Find where the given text appears and provide that cell's center as [X, Y] coordinate. 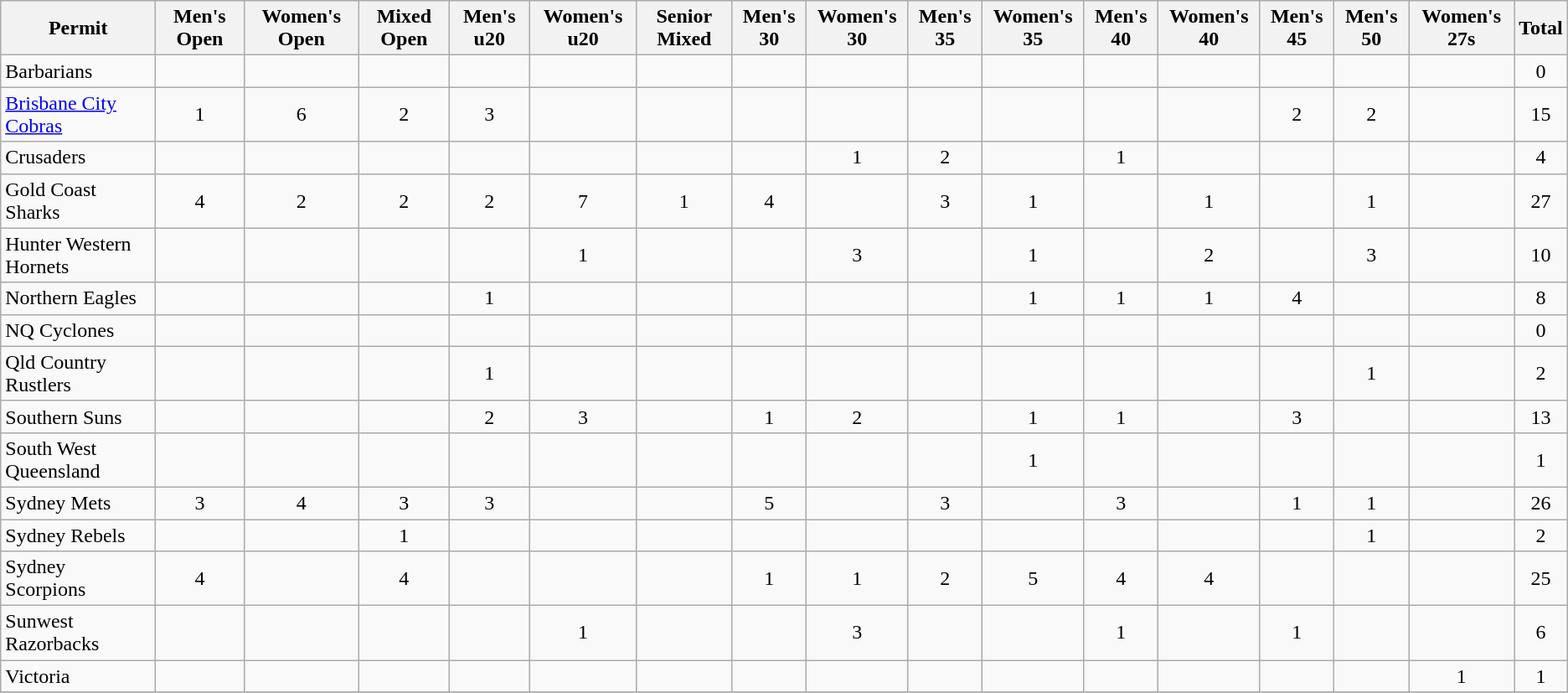
Sydney Rebels [79, 535]
25 [1541, 578]
Women's 40 [1210, 28]
Crusaders [79, 158]
15 [1541, 114]
10 [1541, 255]
Men's 35 [945, 28]
Senior Mixed [684, 28]
Women's u20 [583, 28]
Men's 30 [769, 28]
Qld Country Rustlers [79, 374]
Women's 30 [858, 28]
26 [1541, 503]
Southern Suns [79, 416]
Sunwest Razorbacks [79, 634]
Barbarians [79, 71]
Women's 27s [1462, 28]
Women's 35 [1034, 28]
Total [1541, 28]
8 [1541, 298]
Permit [79, 28]
Northern Eagles [79, 298]
7 [583, 201]
Men's Open [199, 28]
Women's Open [302, 28]
Mixed Open [404, 28]
Sydney Mets [79, 503]
Gold Coast Sharks [79, 201]
Victoria [79, 676]
Men's 45 [1297, 28]
NQ Cyclones [79, 330]
Men's u20 [489, 28]
Brisbane City Cobras [79, 114]
Hunter Western Hornets [79, 255]
Men's 40 [1121, 28]
South West Queensland [79, 459]
Sydney Scorpions [79, 578]
27 [1541, 201]
13 [1541, 416]
Men's 50 [1372, 28]
